Output the [x, y] coordinate of the center of the cell containing the given text.  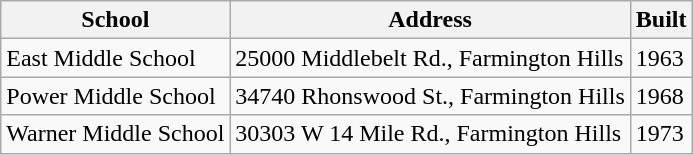
34740 Rhonswood St., Farmington Hills [430, 96]
East Middle School [116, 58]
School [116, 20]
1963 [661, 58]
1968 [661, 96]
1973 [661, 134]
Built [661, 20]
Power Middle School [116, 96]
30303 W 14 Mile Rd., Farmington Hills [430, 134]
Address [430, 20]
Warner Middle School [116, 134]
25000 Middlebelt Rd., Farmington Hills [430, 58]
